Find where the given text appears and provide that cell's center as [x, y] coordinate. 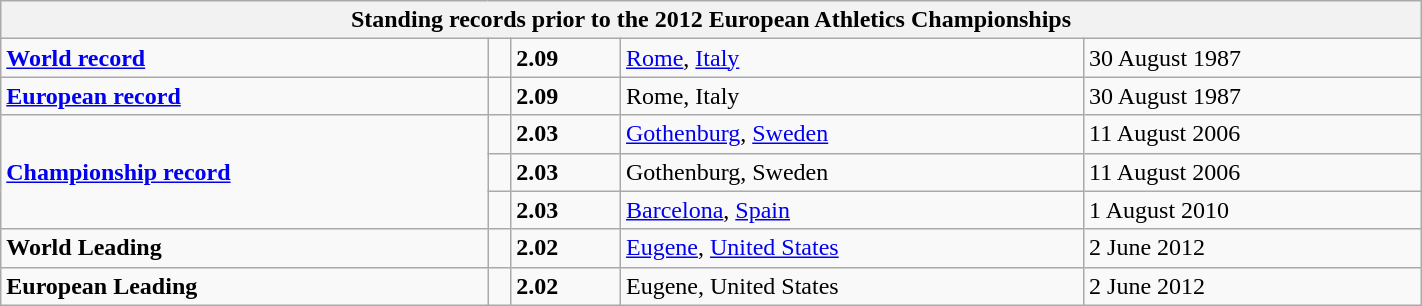
1 August 2010 [1253, 210]
Barcelona, Spain [852, 210]
Championship record [244, 172]
European Leading [244, 286]
Standing records prior to the 2012 European Athletics Championships [711, 20]
World Leading [244, 248]
World record [244, 58]
European record [244, 96]
